Output the (X, Y) coordinate of the center of the cell containing the given text.  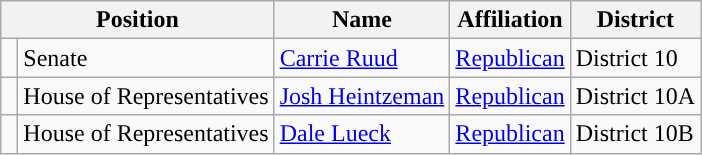
Affiliation (510, 20)
District (635, 20)
Name (362, 20)
District 10 (635, 58)
Dale Lueck (362, 134)
Carrie Ruud (362, 58)
District 10B (635, 134)
District 10A (635, 96)
Senate (146, 58)
Josh Heintzeman (362, 96)
Position (138, 20)
